Return the [X, Y] coordinate for the center point of the cell that contains the specified text.  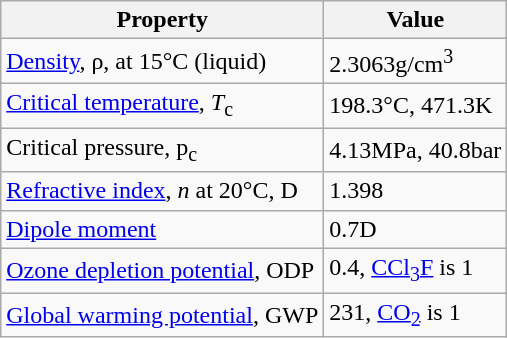
Ozone depletion potential, ODP [162, 270]
231, CO2 is 1 [416, 315]
Dipole moment [162, 229]
Critical pressure, pc [162, 150]
Global warming potential, GWP [162, 315]
4.13MPa, 40.8bar [416, 150]
Property [162, 20]
0.4, CCl3F is 1 [416, 270]
Critical temperature, Tc [162, 105]
Value [416, 20]
Density, ρ, at 15°C (liquid) [162, 62]
0.7D [416, 229]
Refractive index, n at 20°C, D [162, 191]
1.398 [416, 191]
2.3063g/cm3 [416, 62]
198.3°C, 471.3K [416, 105]
